Detect which cell encompasses the target text, then output its (x, y) center coordinate. 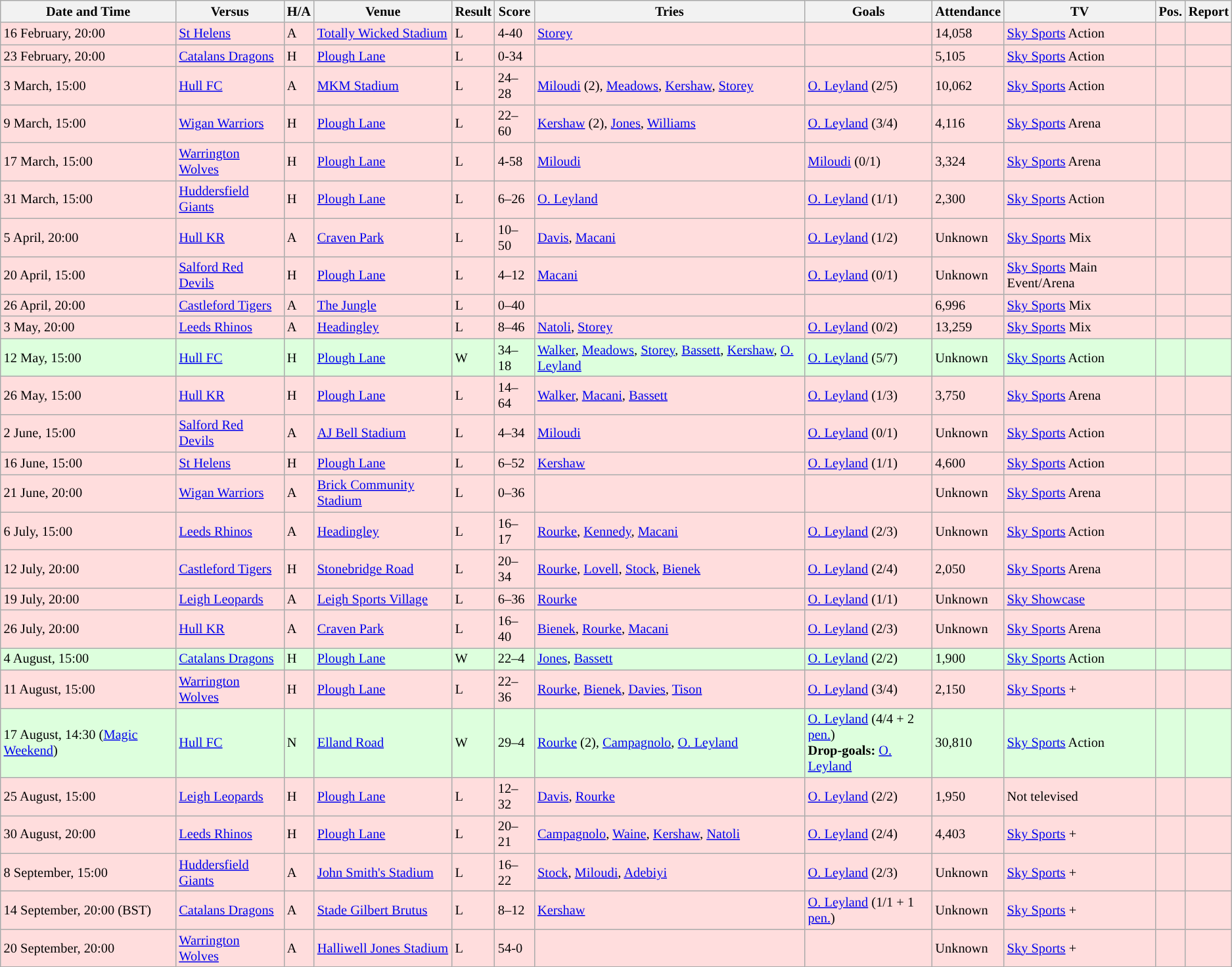
26 July, 20:00 (88, 629)
Macani (670, 275)
29–4 (514, 743)
Result (473, 11)
16–40 (514, 629)
H/A (299, 11)
1,950 (967, 796)
Venue (383, 11)
0-34 (514, 56)
6 July, 15:00 (88, 531)
Score (514, 11)
10,062 (967, 85)
Stonebridge Road (383, 569)
O. Leyland (4/4 + 2 pen.)Drop-goals: O. Leyland (869, 743)
5,105 (967, 56)
Jones, Bassett (670, 659)
30,810 (967, 743)
10–50 (514, 237)
Report (1209, 11)
O. Leyland (5/7) (869, 358)
16–17 (514, 531)
9 March, 15:00 (88, 124)
12 July, 20:00 (88, 569)
6–52 (514, 463)
4,403 (967, 834)
1,900 (967, 659)
Campagnolo, Waine, Kershaw, Natoli (670, 834)
Miloudi (2), Meadows, Kershaw, Storey (670, 85)
3,750 (967, 395)
Rourke (2), Campagnolo, O. Leyland (670, 743)
4-58 (514, 162)
0–40 (514, 305)
John Smith's Stadium (383, 872)
11 August, 15:00 (88, 689)
AJ Bell Stadium (383, 433)
Tries (670, 11)
Not televised (1080, 796)
MKM Stadium (383, 85)
3,324 (967, 162)
Halliwell Jones Stadium (383, 948)
3 March, 15:00 (88, 85)
Bienek, Rourke, Macani (670, 629)
13,259 (967, 327)
4–12 (514, 275)
14,058 (967, 34)
Rourke, Kennedy, Macani (670, 531)
O. Leyland (1/3) (869, 395)
Rourke (670, 599)
Totally Wicked Stadium (383, 34)
17 March, 15:00 (88, 162)
O. Leyland (0/2) (869, 327)
14 September, 20:00 (BST) (88, 910)
4,116 (967, 124)
20 September, 20:00 (88, 948)
2 June, 15:00 (88, 433)
3 May, 20:00 (88, 327)
26 May, 15:00 (88, 395)
Walker, Macani, Bassett (670, 395)
Stock, Miloudi, Adebiyi (670, 872)
14–64 (514, 395)
Rourke, Lovell, Stock, Bienek (670, 569)
31 March, 15:00 (88, 199)
20–21 (514, 834)
Davis, Macani (670, 237)
4-40 (514, 34)
Sky Sports Main Event/Arena (1080, 275)
Davis, Rourke (670, 796)
Kershaw (2), Jones, Williams (670, 124)
25 August, 15:00 (88, 796)
Goals (869, 11)
22–36 (514, 689)
8 September, 15:00 (88, 872)
O. Leyland (670, 199)
4,600 (967, 463)
Rourke, Bienek, Davies, Tison (670, 689)
Natoli, Storey (670, 327)
Storey (670, 34)
0–36 (514, 493)
22–60 (514, 124)
Elland Road (383, 743)
17 August, 14:30 (Magic Weekend) (88, 743)
23 February, 20:00 (88, 56)
34–18 (514, 358)
54-0 (514, 948)
Pos. (1171, 11)
8–46 (514, 327)
20–34 (514, 569)
Stade Gilbert Brutus (383, 910)
30 August, 20:00 (88, 834)
24–28 (514, 85)
16 February, 20:00 (88, 34)
N (299, 743)
O. Leyland (1/2) (869, 237)
Sky Showcase (1080, 599)
Date and Time (88, 11)
O. Leyland (1/1 + 1 pen.) (869, 910)
16–22 (514, 872)
12–32 (514, 796)
26 April, 20:00 (88, 305)
4 August, 15:00 (88, 659)
Walker, Meadows, Storey, Bassett, Kershaw, O. Leyland (670, 358)
2,150 (967, 689)
21 June, 20:00 (88, 493)
6–26 (514, 199)
6–36 (514, 599)
Leigh Sports Village (383, 599)
Attendance (967, 11)
O. Leyland (2/5) (869, 85)
22–4 (514, 659)
2,300 (967, 199)
4–34 (514, 433)
8–12 (514, 910)
6,996 (967, 305)
Miloudi (0/1) (869, 162)
19 July, 20:00 (88, 599)
Versus (230, 11)
The Jungle (383, 305)
5 April, 20:00 (88, 237)
2,050 (967, 569)
Brick Community Stadium (383, 493)
20 April, 15:00 (88, 275)
TV (1080, 11)
16 June, 15:00 (88, 463)
12 May, 15:00 (88, 358)
